Determine the [x, y] coordinate at the center of the cell enclosing the given text.  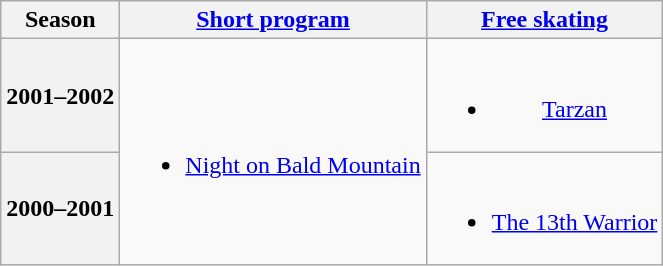
2000–2001 [60, 208]
Short program [273, 20]
Season [60, 20]
The 13th Warrior [544, 208]
Free skating [544, 20]
Night on Bald Mountain [273, 152]
2001–2002 [60, 96]
Tarzan [544, 96]
